Provide the [X, Y] coordinate of the cell's center where the given text is located.  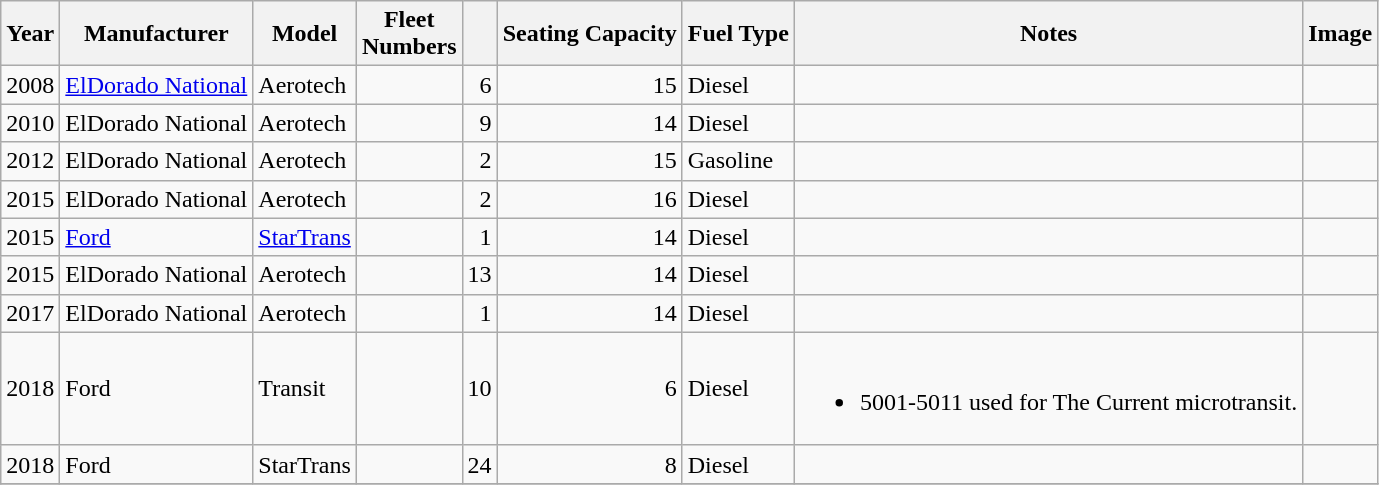
Transit [305, 388]
Image [1340, 34]
Fuel Type [738, 34]
24 [480, 464]
16 [590, 199]
Model [305, 34]
5001-5011 used for The Current microtransit. [1048, 388]
Year [30, 34]
8 [590, 464]
10 [480, 388]
2008 [30, 85]
2010 [30, 123]
Notes [1048, 34]
2012 [30, 161]
FleetNumbers [409, 34]
Gasoline [738, 161]
Manufacturer [156, 34]
2017 [30, 313]
9 [480, 123]
Seating Capacity [590, 34]
13 [480, 275]
